Scan for the cell matching the given text and deliver its [X, Y] coordinate at center. 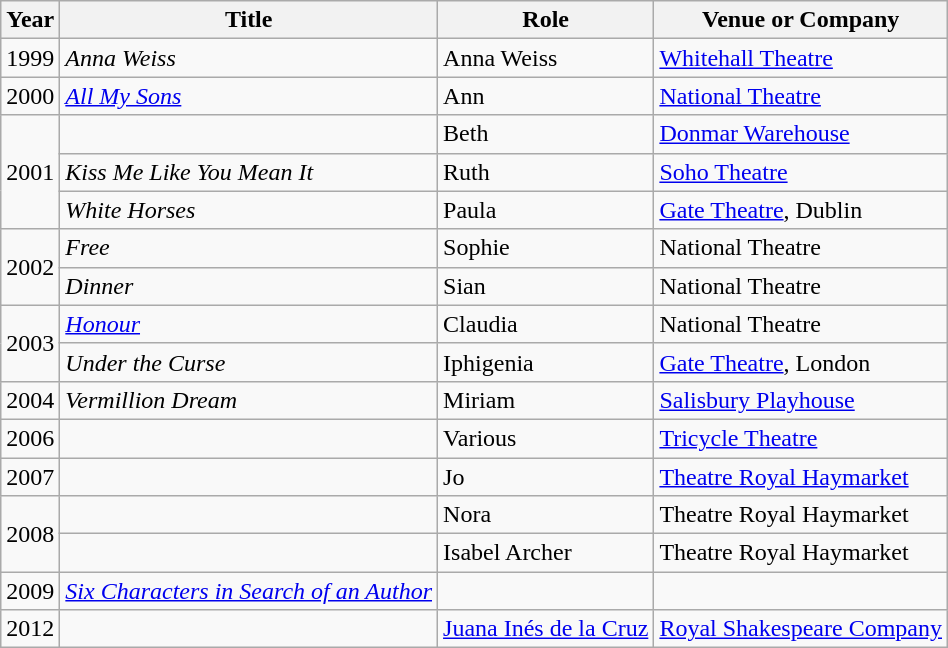
Isabel Archer [546, 553]
Kiss Me Like You Mean It [249, 172]
Gate Theatre, London [801, 362]
Beth [546, 134]
Whitehall Theatre [801, 58]
2012 [30, 629]
Honour [249, 324]
Donmar Warehouse [801, 134]
Various [546, 438]
Juana Inés de la Cruz [546, 629]
2006 [30, 438]
Ruth [546, 172]
2004 [30, 400]
Sian [546, 286]
2001 [30, 172]
Soho Theatre [801, 172]
Tricycle Theatre [801, 438]
Dinner [249, 286]
Six Characters in Search of an Author [249, 591]
1999 [30, 58]
Venue or Company [801, 20]
Free [249, 248]
2008 [30, 534]
2000 [30, 96]
Miriam [546, 400]
Vermillion Dream [249, 400]
Salisbury Playhouse [801, 400]
All My Sons [249, 96]
Title [249, 20]
Nora [546, 515]
Claudia [546, 324]
Iphigenia [546, 362]
Paula [546, 210]
2003 [30, 343]
Jo [546, 477]
2002 [30, 267]
Year [30, 20]
Gate Theatre, Dublin [801, 210]
Royal Shakespeare Company [801, 629]
2007 [30, 477]
White Horses [249, 210]
Role [546, 20]
Under the Curse [249, 362]
Ann [546, 96]
Sophie [546, 248]
2009 [30, 591]
